Return the (X, Y) coordinate for the center point of the cell that contains the specified text.  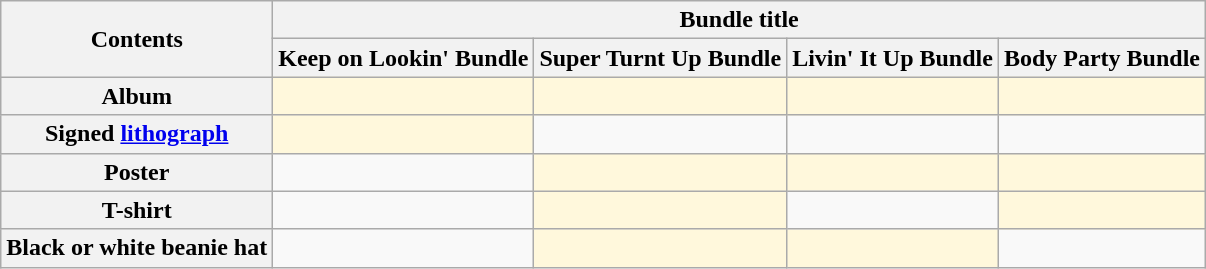
T-shirt (137, 210)
Album (137, 96)
Bundle title (740, 20)
Signed lithograph (137, 134)
Super Turnt Up Bundle (660, 58)
Livin' It Up Bundle (893, 58)
Poster (137, 172)
Keep on Lookin' Bundle (404, 58)
Contents (137, 39)
Body Party Bundle (1102, 58)
Black or white beanie hat (137, 248)
